Provide the (x, y) coordinate of the cell's center where the given text is located.  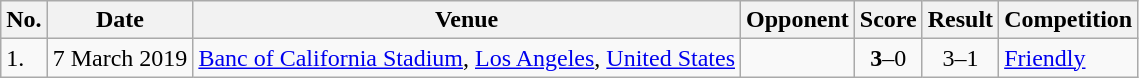
Date (120, 20)
3–1 (960, 58)
Friendly (1068, 58)
3–0 (888, 58)
1. (24, 58)
7 March 2019 (120, 58)
Result (960, 20)
Competition (1068, 20)
Venue (467, 20)
No. (24, 20)
Score (888, 20)
Banc of California Stadium, Los Angeles, United States (467, 58)
Opponent (798, 20)
